Provide the [x, y] coordinate of the cell's center where the given text is located.  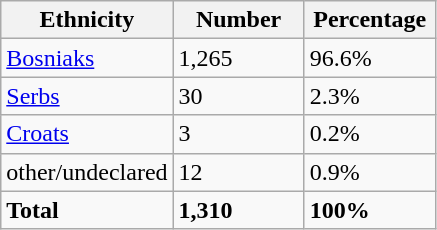
1,310 [238, 210]
other/undeclared [87, 172]
96.6% [370, 58]
2.3% [370, 96]
Total [87, 210]
Number [238, 20]
0.9% [370, 172]
Croats [87, 134]
Bosniaks [87, 58]
12 [238, 172]
0.2% [370, 134]
1,265 [238, 58]
100% [370, 210]
Percentage [370, 20]
30 [238, 96]
3 [238, 134]
Serbs [87, 96]
Ethnicity [87, 20]
